Identify which cell holds the provided text, then report its (X, Y) central coordinate. 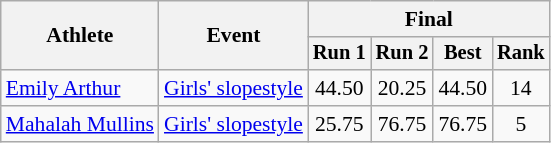
25.75 (340, 124)
20.25 (402, 88)
Rank (521, 54)
Run 2 (402, 54)
Run 1 (340, 54)
14 (521, 88)
5 (521, 124)
Best (462, 54)
Mahalah Mullins (80, 124)
Event (234, 36)
Final (429, 19)
Emily Arthur (80, 88)
Athlete (80, 36)
